Provide the [X, Y] coordinate of the cell's center where the given text is located.  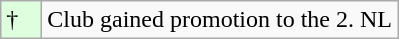
† [22, 20]
Club gained promotion to the 2. NL [220, 20]
